Capture the cell that displays the provided text and extract its (X, Y) central coordinate. 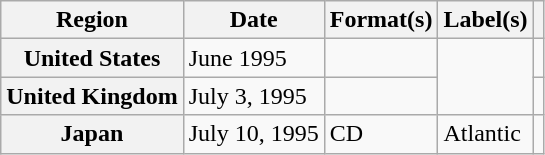
Atlantic (486, 134)
Label(s) (486, 20)
Region (92, 20)
Format(s) (381, 20)
United States (92, 58)
Japan (92, 134)
CD (381, 134)
July 10, 1995 (254, 134)
Date (254, 20)
United Kingdom (92, 96)
July 3, 1995 (254, 96)
June 1995 (254, 58)
